Search for the cell housing the specified text and yield its (X, Y) center coordinate. 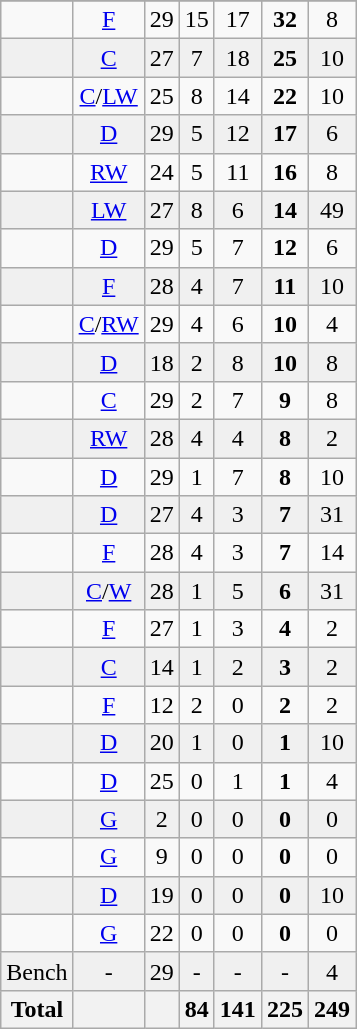
C/LW (108, 96)
84 (196, 1009)
32 (284, 20)
LW (108, 210)
Bench (37, 971)
C/W (108, 591)
141 (238, 1009)
C/RW (108, 324)
16 (284, 172)
49 (332, 210)
Total (37, 1009)
249 (332, 1009)
20 (162, 743)
225 (284, 1009)
15 (196, 20)
19 (162, 895)
24 (162, 172)
